Return [X, Y] of the center of cell containing provided text 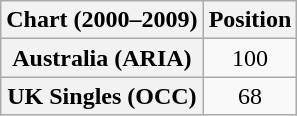
Chart (2000–2009) [102, 20]
Australia (ARIA) [102, 58]
68 [250, 96]
100 [250, 58]
UK Singles (OCC) [102, 96]
Position [250, 20]
